From the cell containing the given text, extract its center point as [x, y] coordinate. 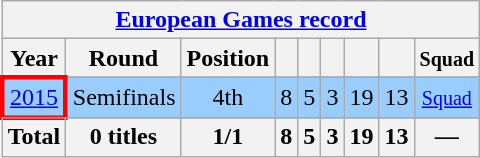
— [447, 137]
1/1 [228, 137]
0 titles [124, 137]
European Games record [240, 20]
Total [34, 137]
Round [124, 58]
2015 [34, 98]
Year [34, 58]
Semifinals [124, 98]
4th [228, 98]
Position [228, 58]
